From the cell containing the given text, extract its center point as (x, y) coordinate. 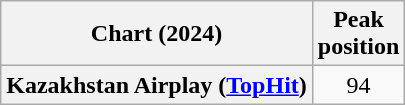
Chart (2024) (157, 34)
Peak position (358, 34)
Kazakhstan Airplay (TopHit) (157, 85)
94 (358, 85)
